From the cell containing the given text, extract its center point as (x, y) coordinate. 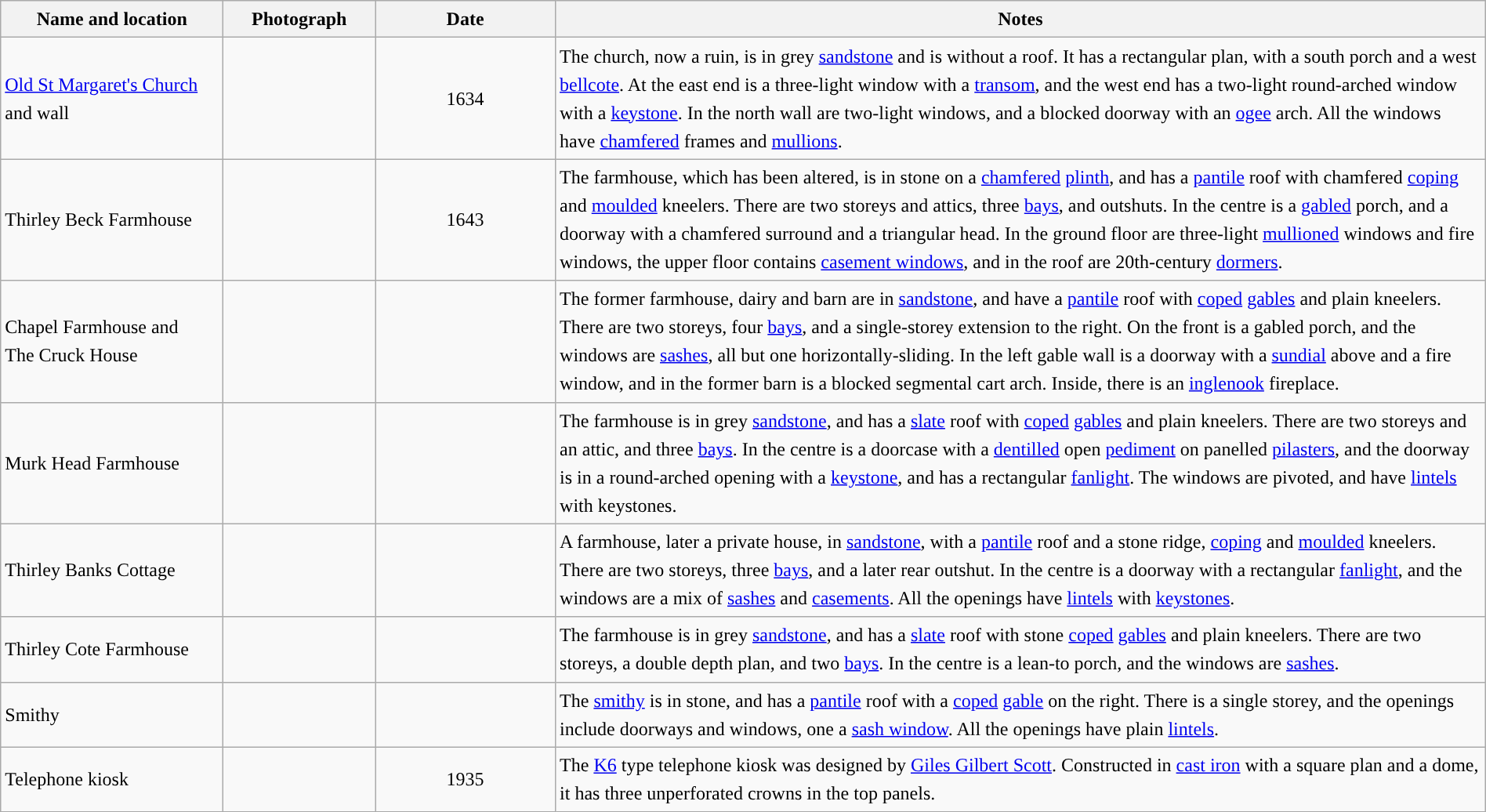
Chapel Farmhouse andThe Cruck House (112, 342)
Old St Margaret's Church and wall (112, 99)
1643 (466, 219)
1935 (466, 779)
Photograph (299, 19)
Name and location (112, 19)
Notes (1020, 19)
Telephone kiosk (112, 779)
Date (466, 19)
Smithy (112, 715)
Murk Head Farmhouse (112, 462)
Thirley Cote Farmhouse (112, 649)
Thirley Beck Farmhouse (112, 219)
Thirley Banks Cottage (112, 571)
1634 (466, 99)
